Determine the [X, Y] coordinate at the center of the cell enclosing the given text.  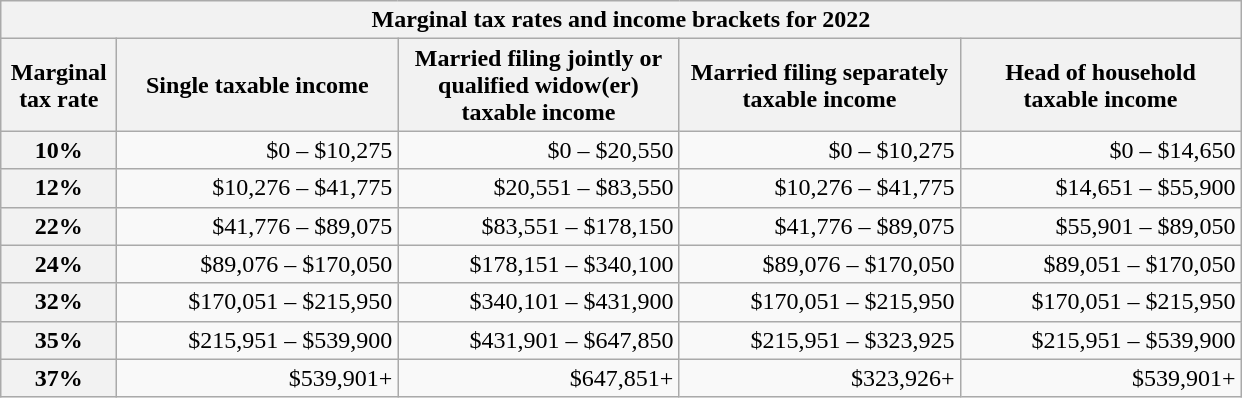
$0 – $14,650 [1100, 150]
Married filing separately taxable income [820, 85]
$215,951 – $323,925 [820, 340]
32% [59, 302]
Single taxable income [258, 85]
22% [59, 226]
Head of household taxable income [1100, 85]
$431,901 – $647,850 [538, 340]
$0 – $20,550 [538, 150]
24% [59, 264]
$83,551 – $178,150 [538, 226]
Married filing jointly or qualified widow(er) taxable income [538, 85]
$20,551 – $83,550 [538, 188]
Marginal tax rate [59, 85]
$89,051 – $170,050 [1100, 264]
35% [59, 340]
12% [59, 188]
$55,901 – $89,050 [1100, 226]
$647,851+ [538, 378]
$340,101 – $431,900 [538, 302]
10% [59, 150]
$323,926+ [820, 378]
Marginal tax rates and income brackets for 2022 [621, 20]
$14,651 – $55,900 [1100, 188]
37% [59, 378]
$178,151 – $340,100 [538, 264]
